Find where the given text appears and provide that cell's center as [X, Y] coordinate. 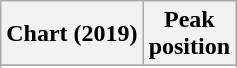
Chart (2019) [72, 34]
Peakposition [189, 34]
